From the cell containing the given text, extract its center point as (X, Y) coordinate. 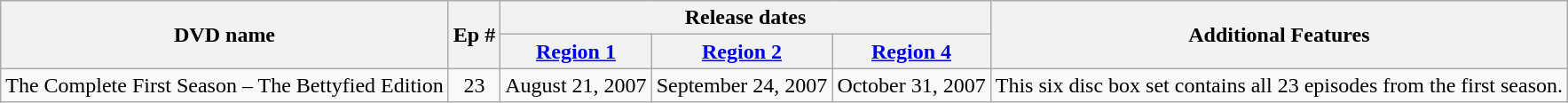
Additional Features (1279, 35)
Region 4 (911, 51)
October 31, 2007 (911, 85)
Region 1 (576, 51)
This six disc box set contains all 23 episodes from the first season. (1279, 85)
August 21, 2007 (576, 85)
Region 2 (742, 51)
September 24, 2007 (742, 85)
Release dates (745, 18)
DVD name (225, 35)
23 (474, 85)
The Complete First Season – The Bettyfied Edition (225, 85)
Ep # (474, 35)
